Return (x, y) of the center of cell containing provided text 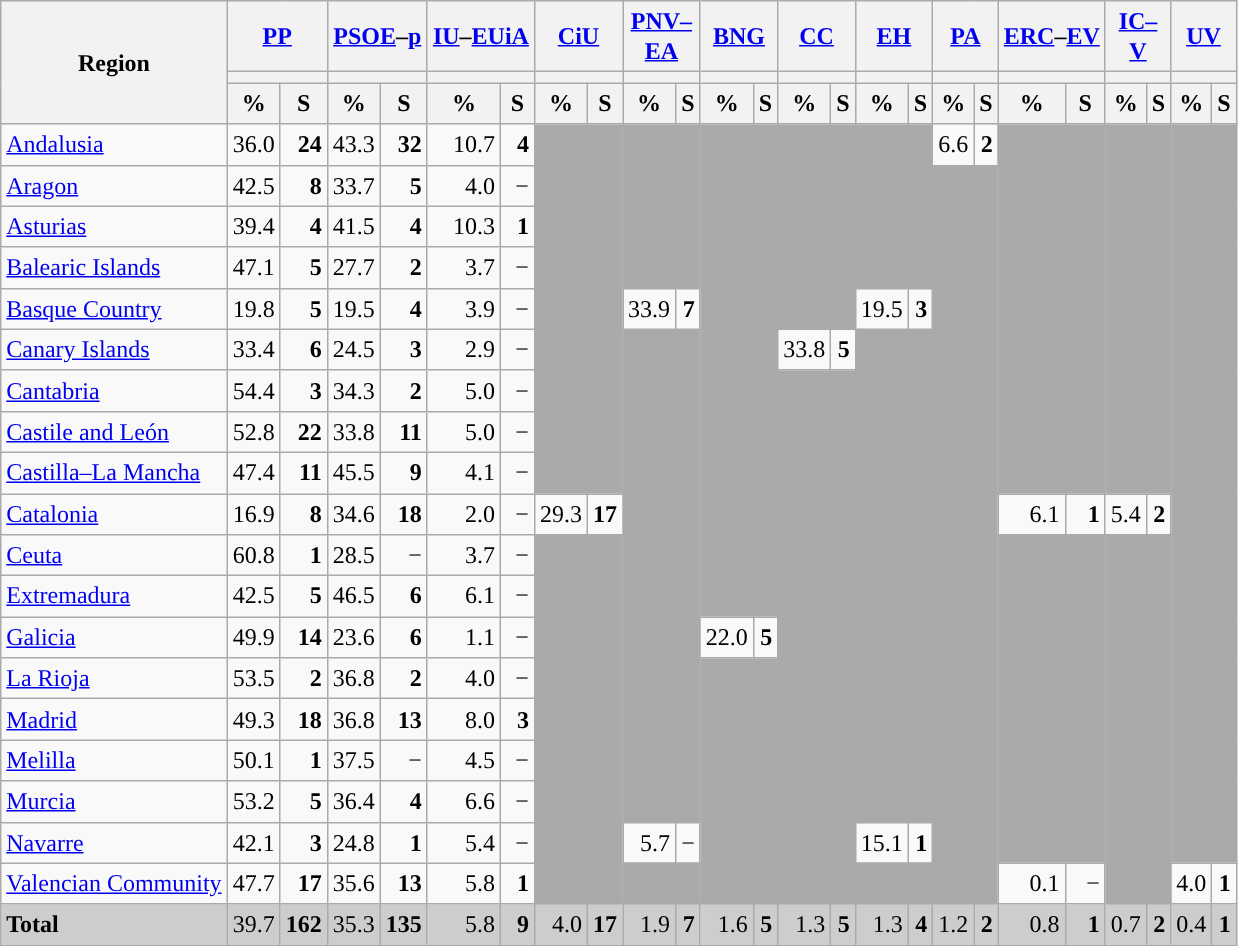
8.0 (464, 720)
4.5 (464, 760)
29.3 (560, 514)
135 (404, 924)
35.6 (354, 884)
24.5 (354, 350)
PA (966, 36)
Castilla–La Mancha (114, 472)
60.8 (254, 556)
27.7 (354, 268)
Valencian Community (114, 884)
24 (304, 144)
24.8 (354, 842)
Cantabria (114, 390)
Navarre (114, 842)
45.5 (354, 472)
47.4 (254, 472)
36.4 (354, 802)
34.3 (354, 390)
0.4 (1192, 924)
53.5 (254, 678)
35.3 (354, 924)
33.7 (354, 186)
PNV–EA (662, 36)
41.5 (354, 226)
1.2 (954, 924)
UV (1204, 36)
49.3 (254, 720)
1.6 (726, 924)
CiU (578, 36)
33.9 (650, 308)
5.7 (650, 842)
La Rioja (114, 678)
36.0 (254, 144)
Ceuta (114, 556)
22.0 (726, 638)
39.7 (254, 924)
Castile and León (114, 432)
BNG (738, 36)
0.8 (1032, 924)
CC (816, 36)
3.9 (464, 308)
ERC–EV (1052, 36)
37.5 (354, 760)
Madrid (114, 720)
Balearic Islands (114, 268)
34.6 (354, 514)
PP (277, 36)
2.9 (464, 350)
Region (114, 62)
49.9 (254, 638)
10.3 (464, 226)
0.7 (1126, 924)
43.3 (354, 144)
Extremadura (114, 596)
50.1 (254, 760)
Basque Country (114, 308)
Total (114, 924)
16.9 (254, 514)
IU–EUiA (480, 36)
4.1 (464, 472)
2.0 (464, 514)
19.8 (254, 308)
46.5 (354, 596)
42.1 (254, 842)
EH (894, 36)
IC–V (1138, 36)
47.7 (254, 884)
47.1 (254, 268)
Catalonia (114, 514)
Aragon (114, 186)
28.5 (354, 556)
33.4 (254, 350)
0.1 (1032, 884)
Asturias (114, 226)
32 (404, 144)
52.8 (254, 432)
Melilla (114, 760)
Galicia (114, 638)
54.4 (254, 390)
23.6 (354, 638)
162 (304, 924)
1.1 (464, 638)
Murcia (114, 802)
10.7 (464, 144)
1.9 (650, 924)
39.4 (254, 226)
Andalusia (114, 144)
14 (304, 638)
Canary Islands (114, 350)
15.1 (882, 842)
53.2 (254, 802)
22 (304, 432)
PSOE–p (377, 36)
